Determine the [X, Y] coordinate at the center of the cell enclosing the given text.  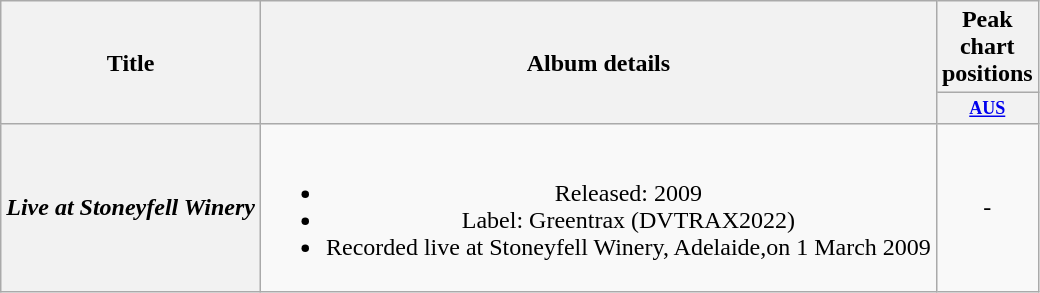
Live at Stoneyfell Winery [131, 208]
Title [131, 62]
AUS [987, 108]
Released: 2009Label: Greentrax (DVTRAX2022)Recorded live at Stoneyfell Winery, Adelaide,on 1 March 2009 [598, 208]
- [987, 208]
Album details [598, 62]
Peak chart positions [987, 47]
